Return the (X, Y) coordinate for the center point of the cell that contains the specified text.  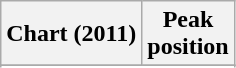
Peakposition (188, 34)
Chart (2011) (72, 34)
